From the cell containing the given text, extract its center point as [X, Y] coordinate. 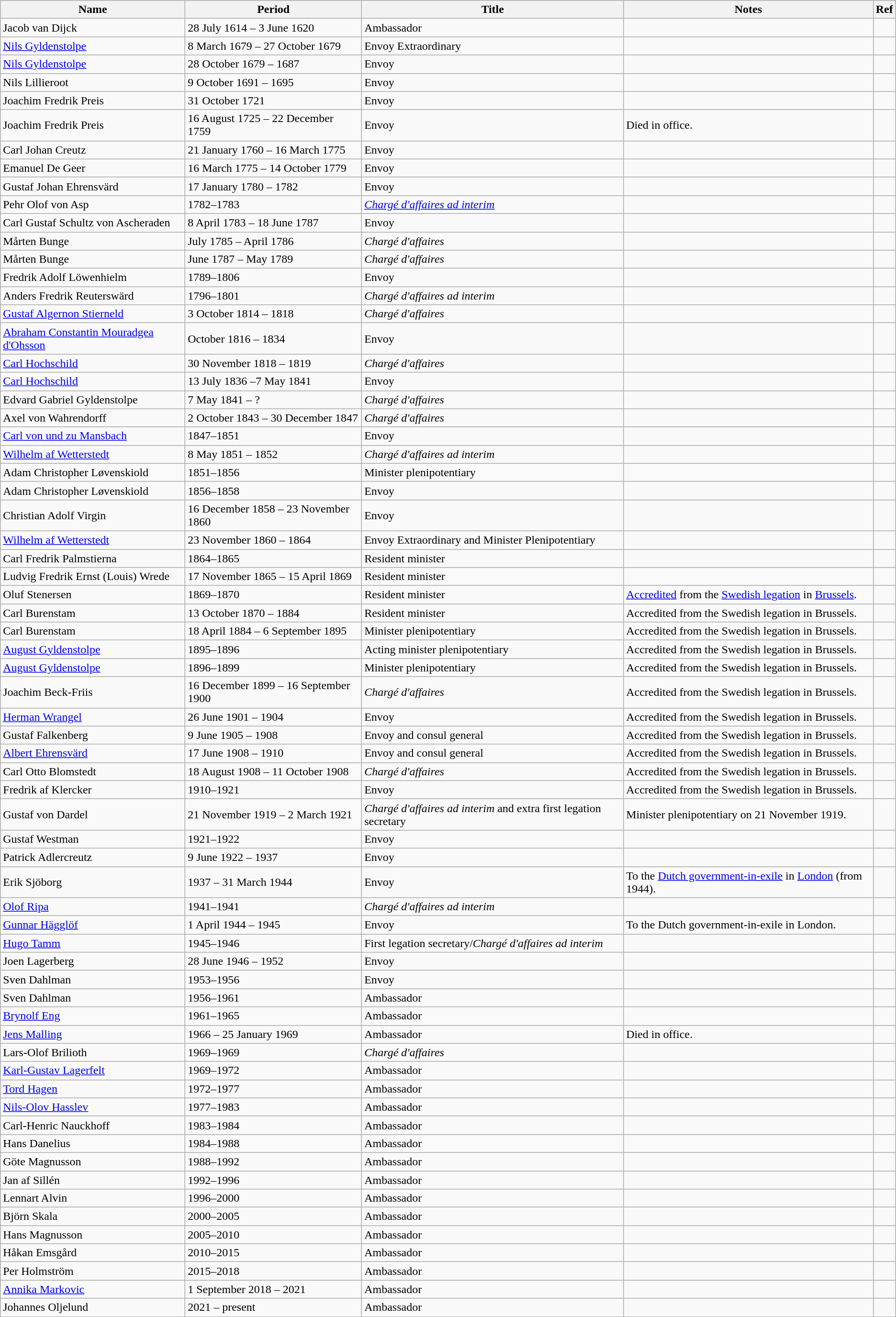
26 June 1901 – 1904 [274, 717]
1992–1996 [274, 1180]
23 November 1860 – 1864 [274, 540]
16 August 1725 – 22 December 1759 [274, 125]
Olof Ripa [93, 907]
16 December 1858 – 23 November 1860 [274, 515]
17 November 1865 – 15 April 1869 [274, 577]
Nils-Olov Hasslev [93, 1107]
Gustaf Algernon Stierneld [93, 314]
1969–1969 [274, 1052]
Hugo Tamm [93, 943]
Acting minister plenipotentiary [493, 649]
Lennart Alvin [93, 1198]
1782–1783 [274, 204]
Anders Fredrik Reuterswärd [93, 296]
Axel von Wahrendorff [93, 418]
Jens Malling [93, 1034]
Gunnar Hägglöf [93, 925]
Minister plenipotentiary on 21 November 1919. [749, 815]
9 June 1905 – 1908 [274, 735]
Oluf Stenersen [93, 595]
To the Dutch government-in-exile in London (from 1944). [749, 882]
31 October 1721 [274, 100]
Albert Ehrensvärd [93, 753]
Hans Danelius [93, 1143]
1961–1965 [274, 1016]
Jacob van Dijck [93, 28]
Annika Markovic [93, 1289]
Johannes Oljelund [93, 1307]
1972–1977 [274, 1089]
2005–2010 [274, 1235]
Gustaf von Dardel [93, 815]
Notes [749, 10]
16 March 1775 – 14 October 1779 [274, 168]
Gustaf Falkenberg [93, 735]
1937 – 31 March 1944 [274, 882]
13 October 1870 – 1884 [274, 613]
1956–1961 [274, 998]
2021 – present [274, 1307]
Fredrik Adolf Löwenhielm [93, 278]
Joen Lagerberg [93, 961]
1851–1856 [274, 472]
28 June 1946 – 1952 [274, 961]
17 June 1908 – 1910 [274, 753]
17 January 1780 – 1782 [274, 186]
1910–1921 [274, 790]
Nils Lillieroot [93, 82]
1977–1983 [274, 1107]
Envoy Extraordinary and Minister Plenipotentiary [493, 540]
1988–1992 [274, 1161]
Ref [885, 10]
21 January 1760 – 16 March 1775 [274, 150]
Ludvig Fredrik Ernst (Louis) Wrede [93, 577]
Period [274, 10]
1896–1899 [274, 668]
Herman Wrangel [93, 717]
To the Dutch government-in-exile in London. [749, 925]
1789–1806 [274, 278]
8 April 1783 – 18 June 1787 [274, 223]
Tord Hagen [93, 1089]
1864–1865 [274, 558]
Per Holmström [93, 1271]
Carl von und zu Mansbach [93, 436]
18 April 1884 – 6 September 1895 [274, 631]
2 October 1843 – 30 December 1847 [274, 418]
Jan af Sillén [93, 1180]
2010–2015 [274, 1253]
Chargé d'affaires ad interim and extra first legation secretary [493, 815]
1983–1984 [274, 1125]
18 August 1908 – 11 October 1908 [274, 771]
Hans Magnusson [93, 1235]
Christian Adolf Virgin [93, 515]
7 May 1841 – ? [274, 400]
October 1816 – 1834 [274, 339]
Carl Fredrik Palmstierna [93, 558]
1 September 2018 – 2021 [274, 1289]
Pehr Olof von Asp [93, 204]
8 May 1851 – 1852 [274, 454]
Karl-Gustav Lagerfelt [93, 1071]
First legation secretary/Chargé d'affaires ad interim [493, 943]
Envoy Extraordinary [493, 46]
1895–1896 [274, 649]
9 October 1691 – 1695 [274, 82]
1984–1988 [274, 1143]
2000–2005 [274, 1217]
Patrick Adlercreutz [93, 857]
1945–1946 [274, 943]
Carl Johan Creutz [93, 150]
8 March 1679 – 27 October 1679 [274, 46]
Håkan Emsgård [93, 1253]
Carl Otto Blomstedt [93, 771]
1953–1956 [274, 980]
1796–1801 [274, 296]
June 1787 – May 1789 [274, 259]
1856–1858 [274, 491]
Brynolf Eng [93, 1016]
2015–2018 [274, 1271]
1966 – 25 January 1969 [274, 1034]
1869–1870 [274, 595]
1969–1972 [274, 1071]
1 April 1944 – 1945 [274, 925]
Joachim Beck-Friis [93, 692]
1941–1941 [274, 907]
Göte Magnusson [93, 1161]
Gustaf Westman [93, 839]
Carl-Henric Nauckhoff [93, 1125]
Abraham Constantin Mouradgea d'Ohsson [93, 339]
Erik Sjöborg [93, 882]
Title [493, 10]
1921–1922 [274, 839]
Björn Skala [93, 1217]
1996–2000 [274, 1198]
16 December 1899 – 16 September 1900 [274, 692]
July 1785 – April 1786 [274, 241]
Emanuel De Geer [93, 168]
Name [93, 10]
3 October 1814 – 1818 [274, 314]
30 November 1818 – 1819 [274, 363]
Fredrik af Klercker [93, 790]
21 November 1919 – 2 March 1921 [274, 815]
Lars-Olof Brilioth [93, 1052]
Carl Gustaf Schultz von Ascheraden [93, 223]
1847–1851 [274, 436]
28 October 1679 – 1687 [274, 64]
13 July 1836 –7 May 1841 [274, 381]
28 July 1614 – 3 June 1620 [274, 28]
9 June 1922 – 1937 [274, 857]
Gustaf Johan Ehrensvärd [93, 186]
Edvard Gabriel Gyldenstolpe [93, 400]
